Return [x, y] of the center of cell containing provided text 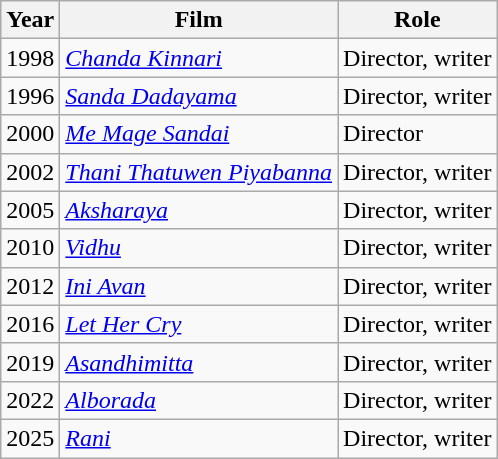
Sanda Dadayama [199, 96]
Alborada [199, 400]
2019 [30, 362]
2025 [30, 438]
Thani Thatuwen Piyabanna [199, 172]
1996 [30, 96]
Director [418, 134]
2012 [30, 286]
Year [30, 20]
2022 [30, 400]
Rani [199, 438]
Vidhu [199, 248]
Me Mage Sandai [199, 134]
Let Her Cry [199, 324]
2005 [30, 210]
2000 [30, 134]
Film [199, 20]
Ini Avan [199, 286]
1998 [30, 58]
2010 [30, 248]
2002 [30, 172]
2016 [30, 324]
Asandhimitta [199, 362]
Role [418, 20]
Aksharaya [199, 210]
Chanda Kinnari [199, 58]
